Detect which cell encompasses the target text, then output its [X, Y] center coordinate. 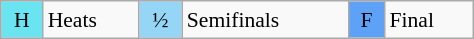
H [22, 20]
Final [430, 20]
½ [160, 20]
Semifinals [266, 20]
Heats [91, 20]
F [366, 20]
